Detect which cell encompasses the target text, then output its [x, y] center coordinate. 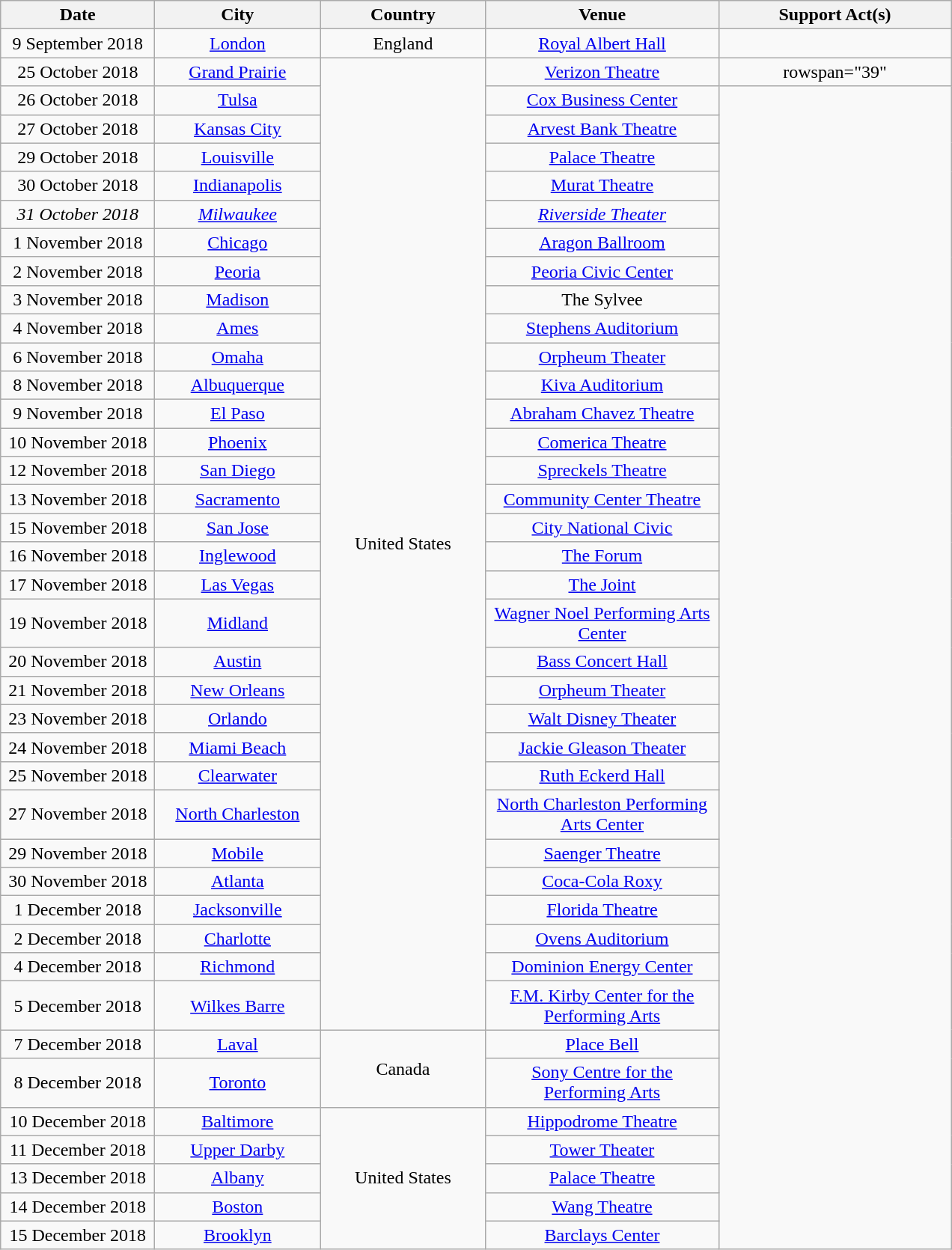
Canada [403, 1069]
9 November 2018 [78, 414]
31 October 2018 [78, 214]
1 November 2018 [78, 243]
Stephens Auditorium [602, 328]
North Charleston [238, 814]
Venue [602, 15]
Charlotte [238, 939]
29 November 2018 [78, 853]
Cox Business Center [602, 100]
8 November 2018 [78, 385]
The Sylvee [602, 299]
3 November 2018 [78, 299]
Jacksonville [238, 910]
12 November 2018 [78, 471]
Clearwater [238, 775]
Saenger Theatre [602, 853]
Community Center Theatre [602, 499]
17 November 2018 [78, 585]
Date [78, 15]
Baltimore [238, 1121]
Spreckels Theatre [602, 471]
15 November 2018 [78, 528]
Milwaukee [238, 214]
Boston [238, 1207]
F.M. Kirby Center for the Performing Arts [602, 1006]
4 November 2018 [78, 328]
13 November 2018 [78, 499]
5 December 2018 [78, 1006]
Comerica Theatre [602, 442]
20 November 2018 [78, 662]
30 November 2018 [78, 882]
Wagner Noel Performing Arts Center [602, 623]
El Paso [238, 414]
England [403, 43]
Riverside Theater [602, 214]
29 October 2018 [78, 157]
9 September 2018 [78, 43]
2 December 2018 [78, 939]
25 November 2018 [78, 775]
6 November 2018 [78, 357]
7 December 2018 [78, 1044]
San Diego [238, 471]
Bass Concert Hall [602, 662]
New Orleans [238, 690]
Richmond [238, 967]
Ames [238, 328]
15 December 2018 [78, 1235]
Support Act(s) [835, 15]
City National Civic [602, 528]
14 December 2018 [78, 1207]
Indianapolis [238, 186]
San Jose [238, 528]
Chicago [238, 243]
Albany [238, 1178]
Barclays Center [602, 1235]
Wilkes Barre [238, 1006]
Phoenix [238, 442]
Grand Prairie [238, 72]
2 November 2018 [78, 271]
1 December 2018 [78, 910]
Dominion Energy Center [602, 967]
Wang Theatre [602, 1207]
Laval [238, 1044]
Royal Albert Hall [602, 43]
26 October 2018 [78, 100]
10 December 2018 [78, 1121]
Verizon Theatre [602, 72]
North Charleston Performing Arts Center [602, 814]
8 December 2018 [78, 1082]
27 October 2018 [78, 129]
Jackie Gleason Theater [602, 747]
rowspan="39" [835, 72]
Toronto [238, 1082]
Murat Theatre [602, 186]
Tulsa [238, 100]
Miami Beach [238, 747]
Brooklyn [238, 1235]
13 December 2018 [78, 1178]
16 November 2018 [78, 556]
Inglewood [238, 556]
Austin [238, 662]
The Joint [602, 585]
City [238, 15]
19 November 2018 [78, 623]
Omaha [238, 357]
27 November 2018 [78, 814]
23 November 2018 [78, 719]
Arvest Bank Theatre [602, 129]
Madison [238, 299]
Sacramento [238, 499]
Abraham Chavez Theatre [602, 414]
Sony Centre for the Performing Arts [602, 1082]
Aragon Ballroom [602, 243]
Upper Darby [238, 1150]
Peoria Civic Center [602, 271]
Orlando [238, 719]
4 December 2018 [78, 967]
Peoria [238, 271]
25 October 2018 [78, 72]
Place Bell [602, 1044]
Florida Theatre [602, 910]
Albuquerque [238, 385]
Coca-Cola Roxy [602, 882]
Hippodrome Theatre [602, 1121]
24 November 2018 [78, 747]
Country [403, 15]
Midland [238, 623]
Atlanta [238, 882]
Kiva Auditorium [602, 385]
Mobile [238, 853]
Kansas City [238, 129]
21 November 2018 [78, 690]
Ruth Eckerd Hall [602, 775]
Louisville [238, 157]
London [238, 43]
Ovens Auditorium [602, 939]
Las Vegas [238, 585]
11 December 2018 [78, 1150]
Tower Theater [602, 1150]
Walt Disney Theater [602, 719]
The Forum [602, 556]
10 November 2018 [78, 442]
30 October 2018 [78, 186]
